Determine the [x, y] coordinate at the center of the cell enclosing the given text.  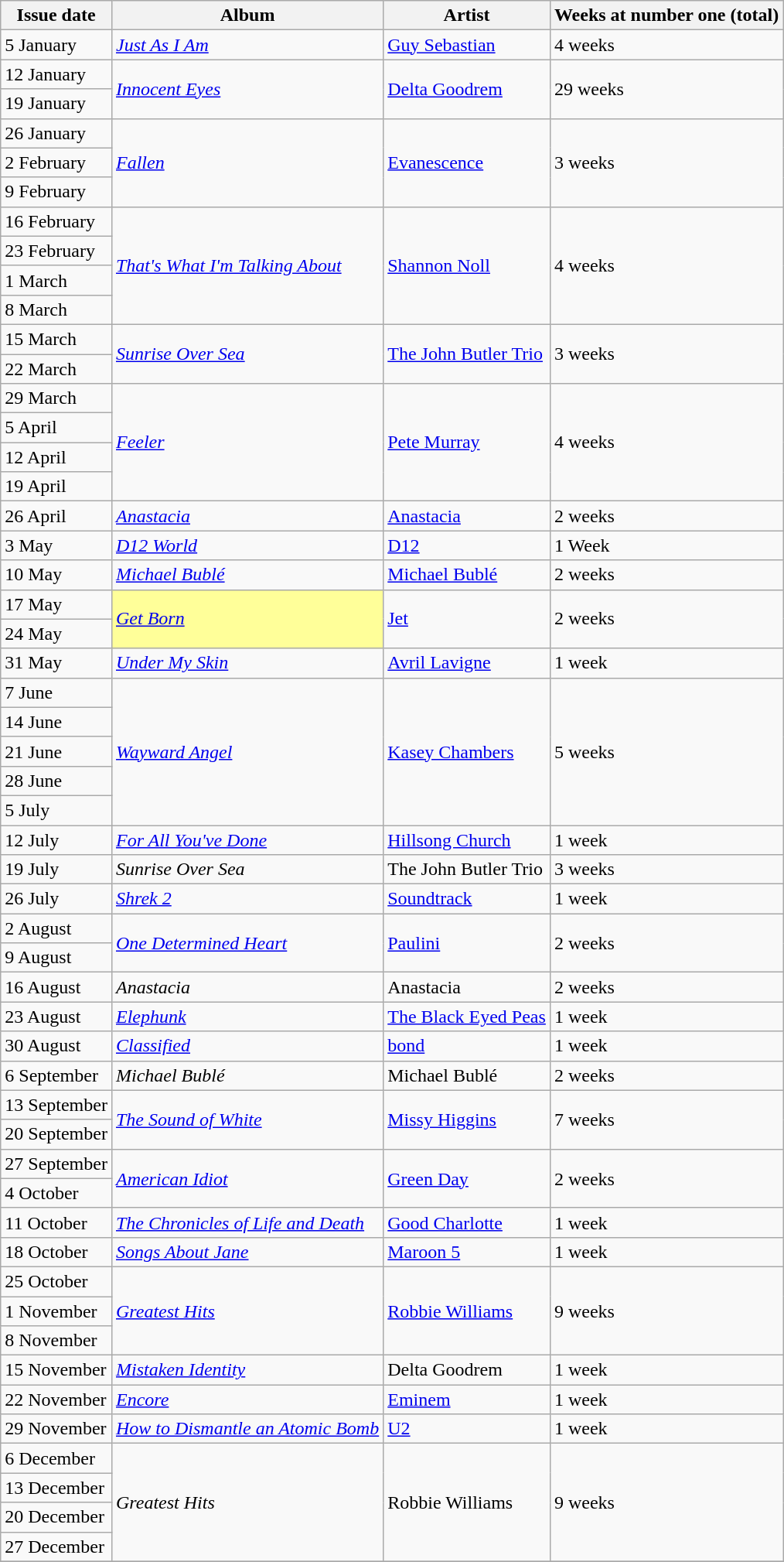
13 September [56, 1105]
5 January [56, 45]
Green Day [467, 1178]
Artist [467, 15]
Mistaken Identity [247, 1370]
Encore [247, 1400]
29 November [56, 1429]
1 Week [666, 545]
7 weeks [666, 1119]
26 July [56, 899]
11 October [56, 1222]
Innocent Eyes [247, 89]
U2 [467, 1429]
15 March [56, 339]
5 July [56, 810]
Evanescence [467, 162]
1 March [56, 280]
23 February [56, 251]
12 January [56, 74]
Fallen [247, 162]
6 September [56, 1075]
31 May [56, 663]
20 December [56, 1517]
Missy Higgins [467, 1119]
Shrek 2 [247, 899]
Kasey Chambers [467, 751]
26 April [56, 516]
1 November [56, 1311]
Album [247, 15]
D12 World [247, 545]
10 May [56, 575]
5 April [56, 428]
12 July [56, 839]
8 November [56, 1341]
For All You've Done [247, 839]
18 October [56, 1252]
29 March [56, 398]
22 March [56, 369]
One Determined Heart [247, 943]
7 June [56, 692]
Eminem [467, 1400]
14 June [56, 722]
3 May [56, 545]
The Sound of White [247, 1119]
Shannon Noll [467, 265]
Feeler [247, 443]
D12 [467, 545]
Good Charlotte [467, 1222]
Elephunk [247, 1017]
8 March [56, 309]
30 August [56, 1046]
19 July [56, 870]
21 June [56, 751]
Paulini [467, 943]
That's What I'm Talking About [247, 265]
23 August [56, 1017]
2 August [56, 928]
Pete Murray [467, 443]
The Chronicles of Life and Death [247, 1222]
Wayward Angel [247, 751]
26 January [56, 133]
Hillsong Church [467, 839]
16 August [56, 987]
5 weeks [666, 751]
Songs About Jane [247, 1252]
27 September [56, 1164]
29 weeks [666, 89]
Issue date [56, 15]
15 November [56, 1370]
American Idiot [247, 1178]
Soundtrack [467, 899]
Guy Sebastian [467, 45]
Avril Lavigne [467, 663]
22 November [56, 1400]
19 January [56, 104]
20 September [56, 1134]
2 February [56, 162]
Get Born [247, 619]
12 April [56, 457]
9 August [56, 958]
13 December [56, 1488]
16 February [56, 221]
The Black Eyed Peas [467, 1017]
Just As I Am [247, 45]
How to Dismantle an Atomic Bomb [247, 1429]
17 May [56, 604]
Under My Skin [247, 663]
Maroon 5 [467, 1252]
Weeks at number one (total) [666, 15]
Jet [467, 619]
19 April [56, 487]
9 February [56, 192]
Classified [247, 1046]
24 May [56, 634]
6 December [56, 1458]
bond [467, 1046]
4 October [56, 1193]
25 October [56, 1281]
28 June [56, 781]
27 December [56, 1547]
